Extract the [x, y] coordinate from the center of the cell holding the provided text.  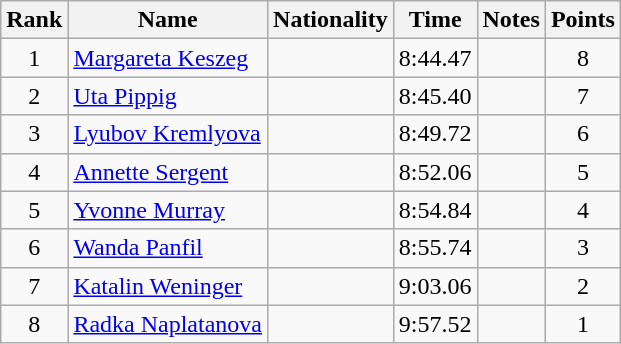
9:03.06 [435, 286]
Uta Pippig [168, 96]
Katalin Weninger [168, 286]
Notes [511, 20]
Rank [34, 20]
Wanda Panfil [168, 248]
Time [435, 20]
Points [582, 20]
8:45.40 [435, 96]
Radka Naplatanova [168, 324]
Nationality [331, 20]
Margareta Keszeg [168, 58]
Annette Sergent [168, 172]
9:57.52 [435, 324]
8:54.84 [435, 210]
8:44.47 [435, 58]
8:55.74 [435, 248]
8:52.06 [435, 172]
Yvonne Murray [168, 210]
Name [168, 20]
8:49.72 [435, 134]
Lyubov Kremlyova [168, 134]
